For the text-containing cell, return its midpoint in [X, Y] coordinate format. 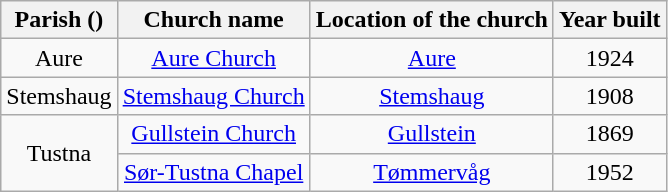
1908 [610, 96]
1869 [610, 134]
1924 [610, 58]
1952 [610, 172]
Stemshaug Church [214, 96]
Sør-Tustna Chapel [214, 172]
Tømmervåg [432, 172]
Location of the church [432, 20]
Parish () [59, 20]
Tustna [59, 153]
Gullstein [432, 134]
Gullstein Church [214, 134]
Aure Church [214, 58]
Year built [610, 20]
Church name [214, 20]
